Detect which cell encompasses the target text, then output its [x, y] center coordinate. 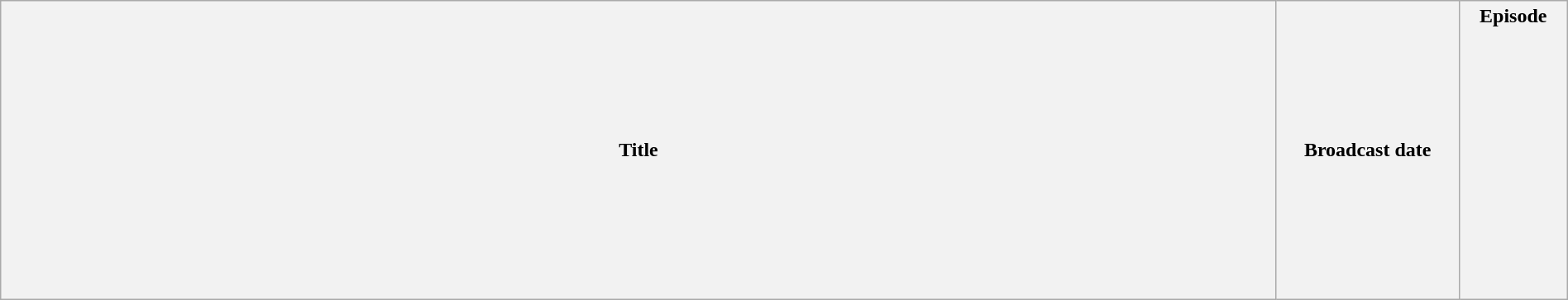
Episode [1513, 150]
Broadcast date [1368, 150]
Title [638, 150]
